From the cell containing the given text, extract its center point as [x, y] coordinate. 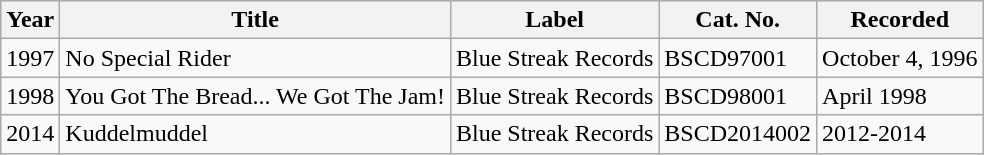
2014 [30, 134]
No Special Rider [256, 58]
April 1998 [900, 96]
BSCD97001 [738, 58]
Recorded [900, 20]
Kuddelmuddel [256, 134]
Cat. No. [738, 20]
1998 [30, 96]
Year [30, 20]
BSCD2014002 [738, 134]
Title [256, 20]
Label [554, 20]
1997 [30, 58]
BSCD98001 [738, 96]
You Got The Bread... We Got The Jam! [256, 96]
October 4, 1996 [900, 58]
2012-2014 [900, 134]
